Capture the cell that displays the provided text and extract its (x, y) central coordinate. 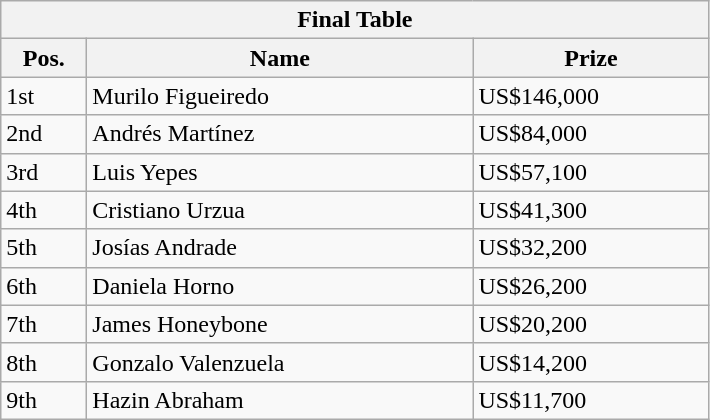
Murilo Figueiredo (280, 96)
Cristiano Urzua (280, 210)
Josías Andrade (280, 248)
US$41,300 (591, 210)
James Honeybone (280, 324)
Andrés Martínez (280, 134)
US$11,700 (591, 400)
Hazin Abraham (280, 400)
1st (44, 96)
US$84,000 (591, 134)
US$20,200 (591, 324)
Name (280, 58)
6th (44, 286)
2nd (44, 134)
US$26,200 (591, 286)
US$57,100 (591, 172)
Prize (591, 58)
Luis Yepes (280, 172)
US$146,000 (591, 96)
4th (44, 210)
US$32,200 (591, 248)
9th (44, 400)
Daniela Horno (280, 286)
8th (44, 362)
Final Table (355, 20)
7th (44, 324)
5th (44, 248)
US$14,200 (591, 362)
Gonzalo Valenzuela (280, 362)
3rd (44, 172)
Pos. (44, 58)
